Output the (x, y) coordinate of the center of the cell containing the given text.  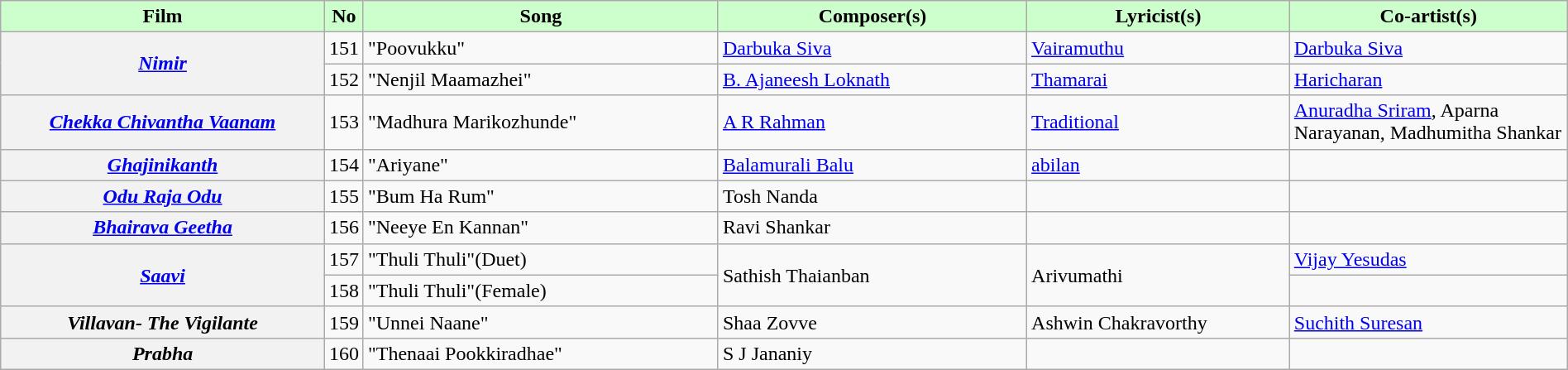
Shaa Zovve (872, 322)
Arivumathi (1159, 275)
Chekka Chivantha Vaanam (163, 123)
abilan (1159, 165)
Nimir (163, 64)
157 (344, 259)
159 (344, 322)
"Thuli Thuli"(Duet) (541, 259)
Composer(s) (872, 17)
Vijay Yesudas (1428, 259)
160 (344, 353)
"Unnei Naane" (541, 322)
"Bum Ha Rum" (541, 196)
Suchith Suresan (1428, 322)
Thamarai (1159, 79)
153 (344, 123)
B. Ajaneesh Loknath (872, 79)
Ashwin Chakravorthy (1159, 322)
"Thenaai Pookkiradhae" (541, 353)
S J Jananiy (872, 353)
Tosh Nanda (872, 196)
Bhairava Geetha (163, 228)
Anuradha Sriram, Aparna Narayanan, Madhumitha Shankar (1428, 123)
156 (344, 228)
155 (344, 196)
Film (163, 17)
152 (344, 79)
Villavan- The Vigilante (163, 322)
A R Rahman (872, 123)
Saavi (163, 275)
Lyricist(s) (1159, 17)
Ravi Shankar (872, 228)
151 (344, 48)
Song (541, 17)
Odu Raja Odu (163, 196)
"Nenjil Maamazhei" (541, 79)
154 (344, 165)
158 (344, 291)
Vairamuthu (1159, 48)
Traditional (1159, 123)
Prabha (163, 353)
"Thuli Thuli"(Female) (541, 291)
Co-artist(s) (1428, 17)
Sathish Thaianban (872, 275)
Haricharan (1428, 79)
"Ariyane" (541, 165)
"Neeye En Kannan" (541, 228)
"Poovukku" (541, 48)
No (344, 17)
Balamurali Balu (872, 165)
Ghajinikanth (163, 165)
"Madhura Marikozhunde" (541, 123)
